Detect which cell encompasses the target text, then output its (x, y) center coordinate. 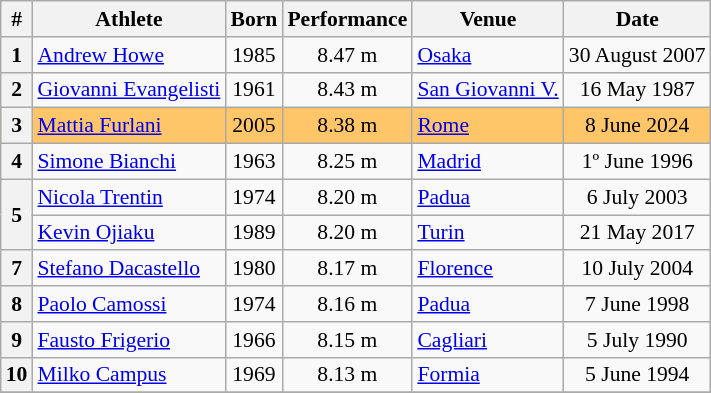
1969 (254, 375)
Turin (488, 233)
8 June 2024 (638, 126)
Florence (488, 269)
1961 (254, 90)
Madrid (488, 162)
8.38 m (347, 126)
8.25 m (347, 162)
Mattia Furlani (128, 126)
5 (17, 214)
Formia (488, 375)
Rome (488, 126)
9 (17, 340)
1º June 1996 (638, 162)
Venue (488, 19)
8 (17, 304)
Simone Bianchi (128, 162)
1 (17, 55)
2005 (254, 126)
Performance (347, 19)
Fausto Frigerio (128, 340)
4 (17, 162)
Andrew Howe (128, 55)
7 June 1998 (638, 304)
Athlete (128, 19)
7 (17, 269)
Nicola Trentin (128, 197)
6 July 2003 (638, 197)
# (17, 19)
2 (17, 90)
Kevin Ojiaku (128, 233)
Stefano Dacastello (128, 269)
16 May 1987 (638, 90)
3 (17, 126)
Osaka (488, 55)
1980 (254, 269)
30 August 2007 (638, 55)
8.16 m (347, 304)
10 (17, 375)
5 July 1990 (638, 340)
1985 (254, 55)
1966 (254, 340)
5 June 1994 (638, 375)
1989 (254, 233)
Cagliari (488, 340)
Date (638, 19)
Born (254, 19)
1963 (254, 162)
8.13 m (347, 375)
8.15 m (347, 340)
Giovanni Evangelisti (128, 90)
21 May 2017 (638, 233)
Milko Campus (128, 375)
8.47 m (347, 55)
8.17 m (347, 269)
10 July 2004 (638, 269)
Paolo Camossi (128, 304)
8.43 m (347, 90)
San Giovanni V. (488, 90)
